Detect which cell encompasses the target text, then output its (x, y) center coordinate. 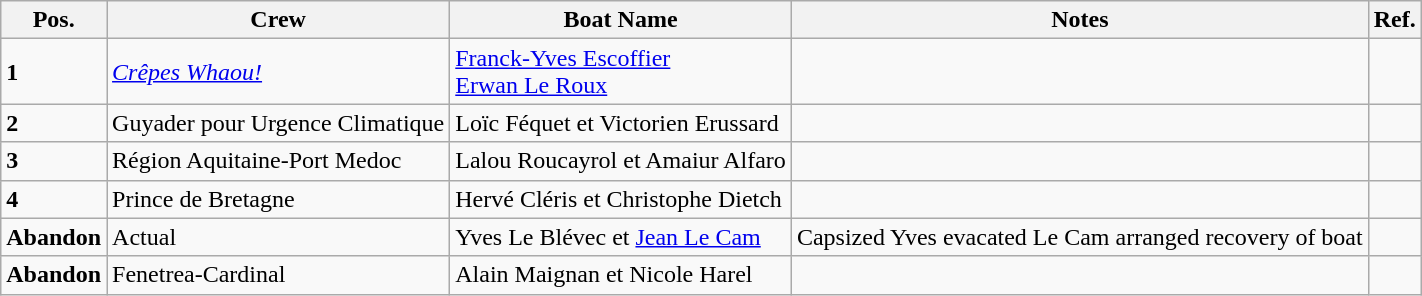
Notes (1080, 20)
Crêpes Whaou! (278, 72)
Loïc Féquet et Victorien Erussard (621, 123)
Prince de Bretagne (278, 199)
Fenetrea-Cardinal (278, 275)
Yves Le Blévec et Jean Le Cam (621, 237)
Lalou Roucayrol et Amaiur Alfaro (621, 161)
Boat Name (621, 20)
Hervé Cléris et Christophe Dietch (621, 199)
3 (54, 161)
Région Aquitaine-Port Medoc (278, 161)
1 (54, 72)
Franck-Yves Escoffier Erwan Le Roux (621, 72)
Actual (278, 237)
Ref. (1394, 20)
2 (54, 123)
4 (54, 199)
Pos. (54, 20)
Alain Maignan et Nicole Harel (621, 275)
Crew (278, 20)
Capsized Yves evacated Le Cam arranged recovery of boat (1080, 237)
Guyader pour Urgence Climatique (278, 123)
